Provide the [x, y] coordinate of the cell's center where the given text is located.  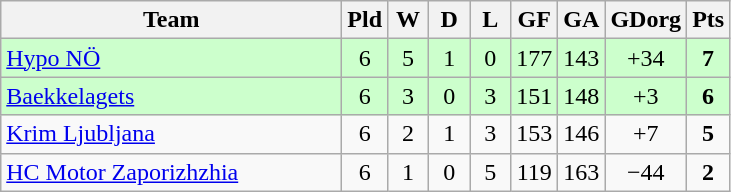
7 [708, 58]
−44 [646, 172]
177 [534, 58]
W [408, 20]
L [490, 20]
Baekkelagets [172, 96]
153 [534, 134]
Pld [365, 20]
143 [582, 58]
GA [582, 20]
Hypo NÖ [172, 58]
Pts [708, 20]
146 [582, 134]
HC Motor Zaporizhzhia [172, 172]
151 [534, 96]
Krim Ljubljana [172, 134]
GDorg [646, 20]
D [450, 20]
+7 [646, 134]
163 [582, 172]
148 [582, 96]
+3 [646, 96]
Team [172, 20]
119 [534, 172]
+34 [646, 58]
GF [534, 20]
